Return (x, y) of the center of cell containing provided text 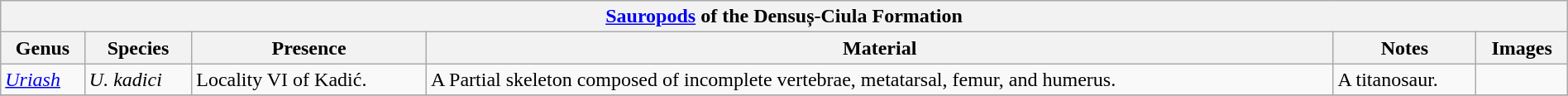
Presence (309, 48)
U. kadici (137, 79)
Images (1522, 48)
Notes (1404, 48)
Species (137, 48)
Sauropods of the Densuș-Ciula Formation (784, 17)
Uriash (43, 79)
Material (880, 48)
Genus (43, 48)
A titanosaur. (1404, 79)
Locality VI of Kadić. (309, 79)
A Partial skeleton composed of incomplete vertebrae, metatarsal, femur, and humerus. (880, 79)
